Extract the (x, y) coordinate from the center of the cell holding the provided text.  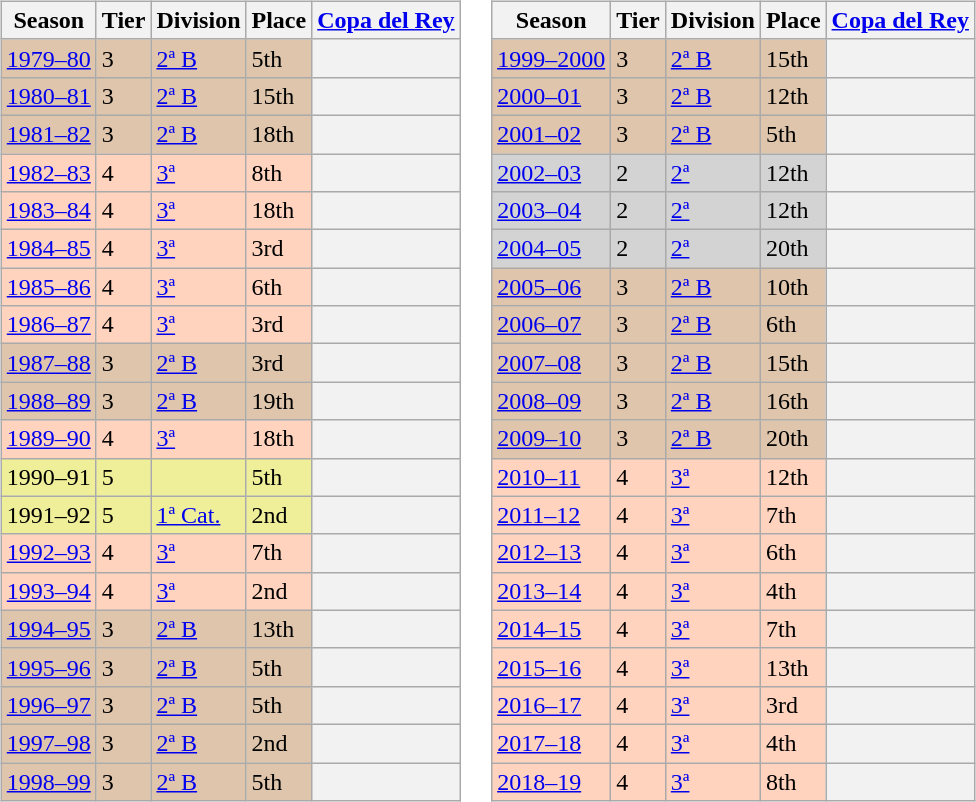
2000–01 (552, 96)
2003–04 (552, 211)
1995–96 (48, 667)
2011–12 (552, 515)
1980–81 (48, 96)
1992–93 (48, 553)
2015–16 (552, 667)
2002–03 (552, 173)
2004–05 (552, 249)
2007–08 (552, 363)
1998–99 (48, 781)
2018–19 (552, 781)
2012–13 (552, 553)
10th (793, 287)
2009–10 (552, 439)
2016–17 (552, 705)
1985–86 (48, 287)
2005–06 (552, 287)
2013–14 (552, 591)
1994–95 (48, 629)
16th (793, 401)
1989–90 (48, 439)
1999–2000 (552, 58)
1983–84 (48, 211)
1997–98 (48, 743)
1986–87 (48, 325)
1987–88 (48, 363)
1982–83 (48, 173)
1984–85 (48, 249)
1993–94 (48, 591)
1ª Cat. (198, 515)
2010–11 (552, 477)
2017–18 (552, 743)
1996–97 (48, 705)
2006–07 (552, 325)
2014–15 (552, 629)
1991–92 (48, 515)
19th (279, 401)
2001–02 (552, 134)
1981–82 (48, 134)
1988–89 (48, 401)
1990–91 (48, 477)
1979–80 (48, 58)
2008–09 (552, 401)
